Identify which cell holds the provided text, then report its [x, y] central coordinate. 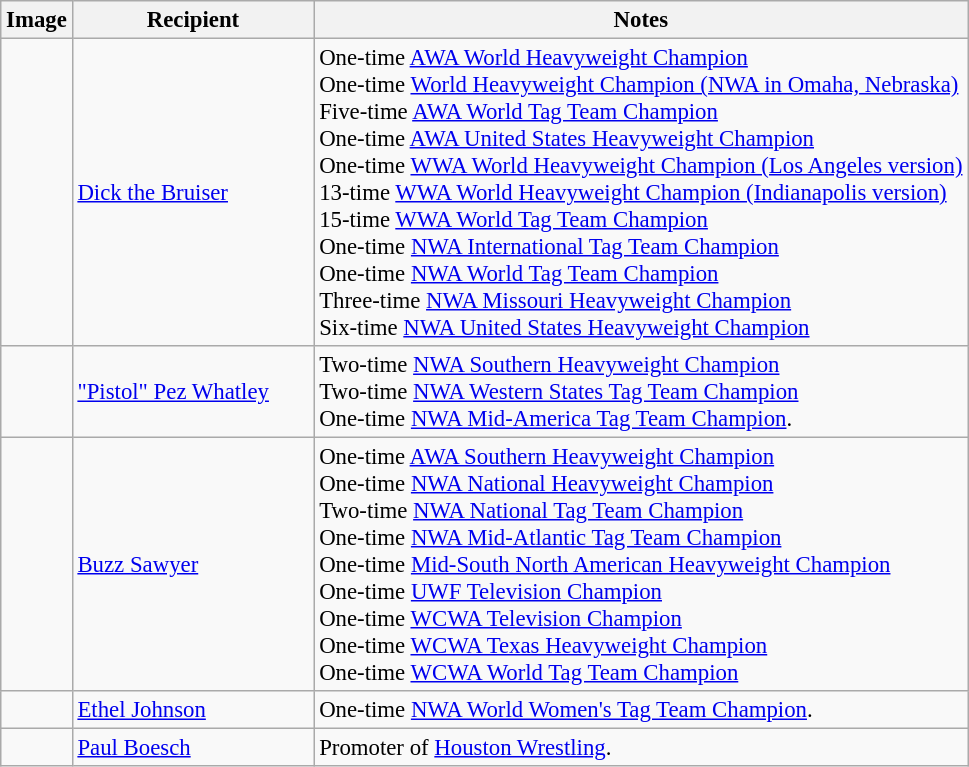
Image [36, 20]
Buzz Sawyer [193, 565]
Paul Boesch [193, 748]
"Pistol" Pez Whatley [193, 392]
Ethel Johnson [193, 710]
Dick the Bruiser [193, 193]
Recipient [193, 20]
Notes [641, 20]
One-time NWA World Women's Tag Team Champion. [641, 710]
Promoter of Houston Wrestling. [641, 748]
Two-time NWA Southern Heavyweight ChampionTwo-time NWA Western States Tag Team ChampionOne-time NWA Mid-America Tag Team Champion. [641, 392]
